Search for the cell housing the specified text and yield its (X, Y) center coordinate. 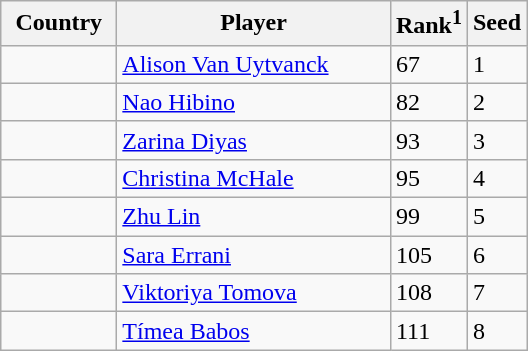
Tímea Babos (254, 331)
108 (428, 293)
Player (254, 24)
Christina McHale (254, 178)
4 (496, 178)
8 (496, 331)
99 (428, 217)
93 (428, 140)
Seed (496, 24)
Zhu Lin (254, 217)
Rank1 (428, 24)
5 (496, 217)
3 (496, 140)
111 (428, 331)
6 (496, 255)
67 (428, 64)
Alison Van Uytvanck (254, 64)
Sara Errani (254, 255)
7 (496, 293)
95 (428, 178)
105 (428, 255)
Nao Hibino (254, 102)
Viktoriya Tomova (254, 293)
82 (428, 102)
Zarina Diyas (254, 140)
Country (59, 24)
1 (496, 64)
2 (496, 102)
